Return the [x, y] coordinate for the center point of the cell that contains the specified text.  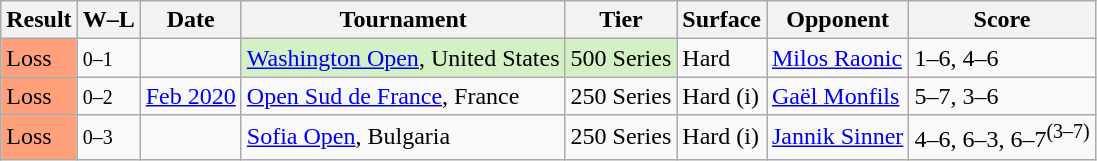
Opponent [837, 20]
1–6, 4–6 [1002, 58]
Tier [621, 20]
Result [39, 20]
Hard [722, 58]
Sofia Open, Bulgaria [403, 138]
5–7, 3–6 [1002, 96]
Feb 2020 [190, 96]
0–1 [108, 58]
Date [190, 20]
Milos Raonic [837, 58]
Washington Open, United States [403, 58]
Jannik Sinner [837, 138]
500 Series [621, 58]
Gaël Monfils [837, 96]
0–2 [108, 96]
Surface [722, 20]
Open Sud de France, France [403, 96]
Tournament [403, 20]
0–3 [108, 138]
4–6, 6–3, 6–7(3–7) [1002, 138]
Score [1002, 20]
W–L [108, 20]
